For the text-containing cell, return its midpoint in [x, y] coordinate format. 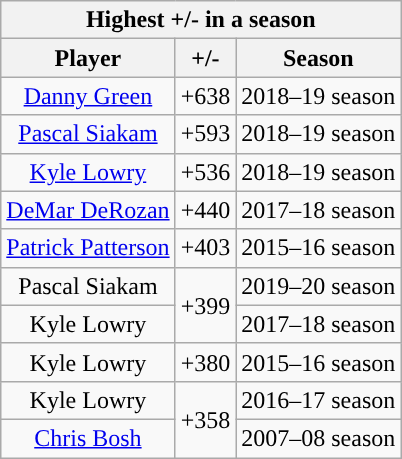
+/- [206, 58]
Highest +/- in a season [201, 20]
Season [318, 58]
+593 [206, 134]
Chris Bosh [88, 438]
2019–20 season [318, 286]
+380 [206, 362]
Danny Green [88, 96]
+536 [206, 172]
+440 [206, 210]
Player [88, 58]
2007–08 season [318, 438]
DeMar DeRozan [88, 210]
+358 [206, 419]
Patrick Patterson [88, 248]
+399 [206, 305]
+403 [206, 248]
2016–17 season [318, 400]
+638 [206, 96]
